Find where the given text appears and provide that cell's center as [X, Y] coordinate. 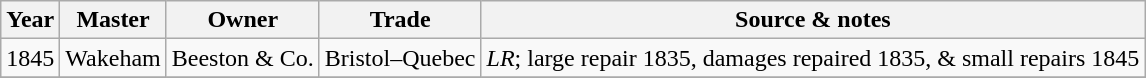
Source & notes [813, 20]
Master [113, 20]
Beeston & Co. [242, 58]
Owner [242, 20]
Wakeham [113, 58]
Bristol–Quebec [400, 58]
Trade [400, 20]
LR; large repair 1835, damages repaired 1835, & small repairs 1845 [813, 58]
1845 [30, 58]
Year [30, 20]
